Scan for the cell matching the given text and deliver its [X, Y] coordinate at center. 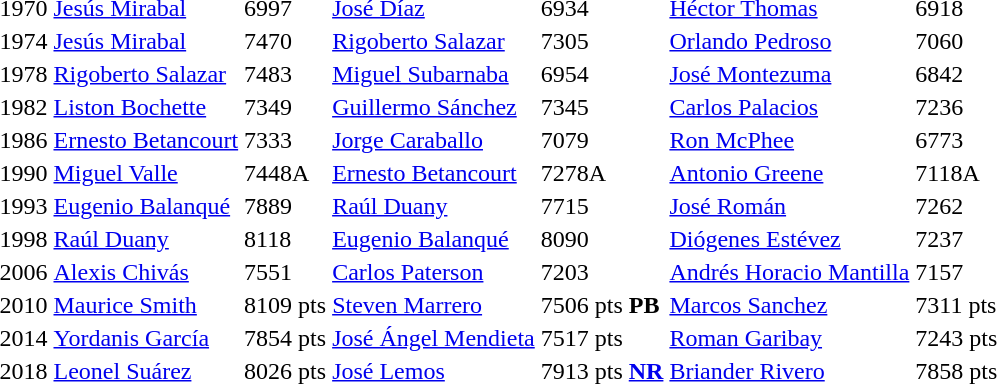
7470 [286, 41]
6954 [602, 74]
José Román [790, 206]
8090 [602, 239]
Carlos Palacios [790, 107]
8118 [286, 239]
Orlando Pedroso [790, 41]
Jorge Caraballo [434, 140]
Miguel Subarnaba [434, 74]
Maurice Smith [146, 305]
Liston Bochette [146, 107]
Antonio Greene [790, 173]
Steven Marrero [434, 305]
7349 [286, 107]
Ron McPhee [790, 140]
Carlos Paterson [434, 272]
Alexis Chivás [146, 272]
Diógenes Estévez [790, 239]
Guillermo Sánchez [434, 107]
José Ángel Mendieta [434, 338]
7889 [286, 206]
Jesús Mirabal [146, 41]
7278A [602, 173]
7333 [286, 140]
José Montezuma [790, 74]
7715 [602, 206]
7345 [602, 107]
Marcos Sanchez [790, 305]
7483 [286, 74]
8109 pts [286, 305]
7854 pts [286, 338]
7517 pts [602, 338]
Yordanis García [146, 338]
7203 [602, 272]
7551 [286, 272]
Andrés Horacio Mantilla [790, 272]
Miguel Valle [146, 173]
7079 [602, 140]
7305 [602, 41]
Roman Garibay [790, 338]
7506 pts PB [602, 305]
7448A [286, 173]
